Locate the cell with the specified text and output its (x, y) center coordinate. 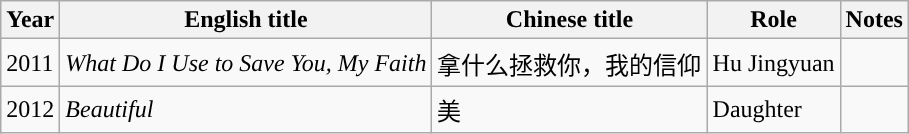
Role (774, 20)
Year (30, 20)
美 (570, 110)
What Do I Use to Save You, My Faith (246, 62)
2012 (30, 110)
Daughter (774, 110)
拿什么拯救你，我的信仰 (570, 62)
2011 (30, 62)
English title (246, 20)
Chinese title (570, 20)
Notes (874, 20)
Hu Jingyuan (774, 62)
Beautiful (246, 110)
